From the cell containing the given text, extract its center point as [X, Y] coordinate. 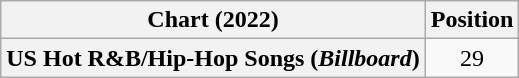
29 [472, 58]
US Hot R&B/Hip-Hop Songs (Billboard) [213, 58]
Chart (2022) [213, 20]
Position [472, 20]
